Extract the (X, Y) coordinate from the center of the cell holding the provided text.  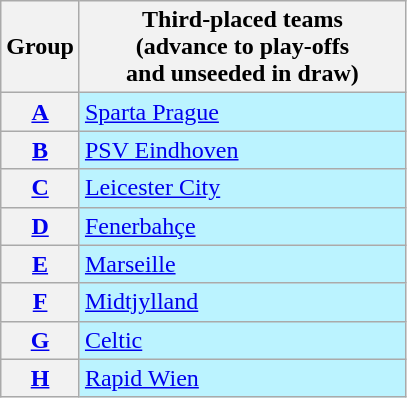
Leicester City (242, 188)
PSV Eindhoven (242, 150)
Rapid Wien (242, 378)
C (40, 188)
A (40, 112)
Third-placed teams(advance to play-offsand unseeded in draw) (242, 47)
Marseille (242, 264)
Midtjylland (242, 302)
H (40, 378)
Celtic (242, 340)
E (40, 264)
B (40, 150)
D (40, 226)
Fenerbahçe (242, 226)
G (40, 340)
F (40, 302)
Group (40, 47)
Sparta Prague (242, 112)
